Search for the cell housing the specified text and yield its [x, y] center coordinate. 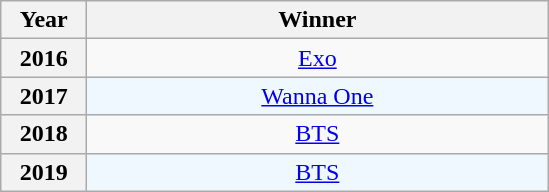
2019 [44, 172]
2017 [44, 96]
Winner [318, 20]
2016 [44, 58]
Year [44, 20]
2018 [44, 134]
Exo [318, 58]
Wanna One [318, 96]
